Determine the [x, y] coordinate at the center of the cell enclosing the given text.  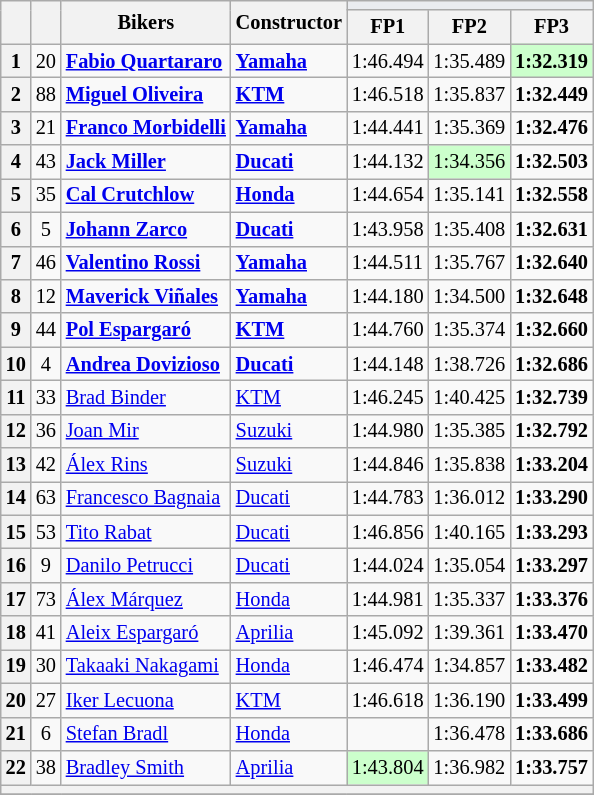
1:38.726 [470, 364]
63 [46, 498]
Maverick Viñales [146, 296]
1:33.297 [552, 565]
1:33.482 [552, 666]
1:33.499 [552, 700]
1:44.846 [388, 465]
1:35.337 [470, 599]
1:46.618 [388, 700]
35 [46, 195]
53 [46, 532]
2 [16, 94]
1:46.856 [388, 532]
15 [16, 532]
42 [46, 465]
1:43.958 [388, 229]
1:32.449 [552, 94]
1:33.757 [552, 767]
1:35.385 [470, 431]
46 [46, 263]
Álex Rins [146, 465]
Iker Lecuona [146, 700]
1:44.783 [388, 498]
1:36.012 [470, 498]
Francesco Bagnaia [146, 498]
1:33.204 [552, 465]
43 [46, 162]
1:46.245 [388, 397]
FP1 [388, 27]
Johann Zarco [146, 229]
13 [16, 465]
36 [46, 431]
1:34.500 [470, 296]
1:44.180 [388, 296]
8 [16, 296]
1:32.319 [552, 61]
1:32.476 [552, 128]
1:32.686 [552, 364]
Takaaki Nakagami [146, 666]
1:35.374 [470, 330]
1:35.141 [470, 195]
10 [16, 364]
Joan Mir [146, 431]
Miguel Oliveira [146, 94]
38 [46, 767]
41 [46, 633]
33 [46, 397]
30 [46, 666]
1:32.660 [552, 330]
1:33.293 [552, 532]
1:32.503 [552, 162]
1:46.518 [388, 94]
44 [46, 330]
1:36.190 [470, 700]
Valentino Rossi [146, 263]
Tito Rabat [146, 532]
1:45.092 [388, 633]
22 [16, 767]
Álex Márquez [146, 599]
1:32.558 [552, 195]
1:35.489 [470, 61]
FP2 [470, 27]
Franco Morbidelli [146, 128]
Brad Binder [146, 397]
88 [46, 94]
16 [16, 565]
1:32.792 [552, 431]
7 [16, 263]
1:40.165 [470, 532]
1:36.982 [470, 767]
18 [16, 633]
1:34.356 [470, 162]
19 [16, 666]
Bradley Smith [146, 767]
Aleix Espargaró [146, 633]
1:44.441 [388, 128]
Fabio Quartararo [146, 61]
11 [16, 397]
1:33.376 [552, 599]
27 [46, 700]
Constructor [289, 22]
1:44.132 [388, 162]
1:35.767 [470, 263]
1:32.739 [552, 397]
1:44.024 [388, 565]
1:46.474 [388, 666]
Stefan Bradl [146, 734]
1:44.981 [388, 599]
1:44.148 [388, 364]
14 [16, 498]
Pol Espargaró [146, 330]
1:43.804 [388, 767]
1:32.640 [552, 263]
1:33.470 [552, 633]
73 [46, 599]
1:32.648 [552, 296]
Bikers [146, 22]
1:35.837 [470, 94]
1:33.290 [552, 498]
Danilo Petrucci [146, 565]
1:40.425 [470, 397]
1:44.980 [388, 431]
1:35.408 [470, 229]
1:35.054 [470, 565]
1:32.631 [552, 229]
17 [16, 599]
1:44.760 [388, 330]
1:35.369 [470, 128]
Cal Crutchlow [146, 195]
3 [16, 128]
1:36.478 [470, 734]
1:44.511 [388, 263]
1:39.361 [470, 633]
1 [16, 61]
Andrea Dovizioso [146, 364]
FP3 [552, 27]
1:46.494 [388, 61]
1:35.838 [470, 465]
1:34.857 [470, 666]
1:44.654 [388, 195]
1:33.686 [552, 734]
Jack Miller [146, 162]
